Return the [X, Y] coordinate for the center point of the cell that contains the specified text.  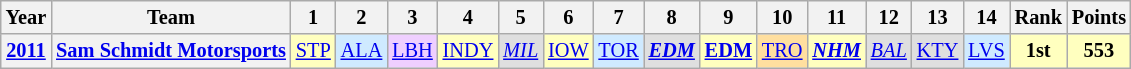
2011 [26, 51]
LBH [412, 51]
Team [171, 17]
1 [314, 17]
NHM [836, 51]
1st [1038, 51]
6 [568, 17]
Points [1099, 17]
Year [26, 17]
TOR [619, 51]
9 [728, 17]
KTY [938, 51]
Sam Schmidt Motorsports [171, 51]
STP [314, 51]
2 [362, 17]
3 [412, 17]
Rank [1038, 17]
8 [672, 17]
13 [938, 17]
BAL [889, 51]
553 [1099, 51]
INDY [468, 51]
14 [986, 17]
4 [468, 17]
12 [889, 17]
10 [782, 17]
5 [520, 17]
7 [619, 17]
MIL [520, 51]
ALA [362, 51]
11 [836, 17]
IOW [568, 51]
LVS [986, 51]
TRO [782, 51]
